Extract the (x, y) coordinate from the center of the cell holding the provided text.  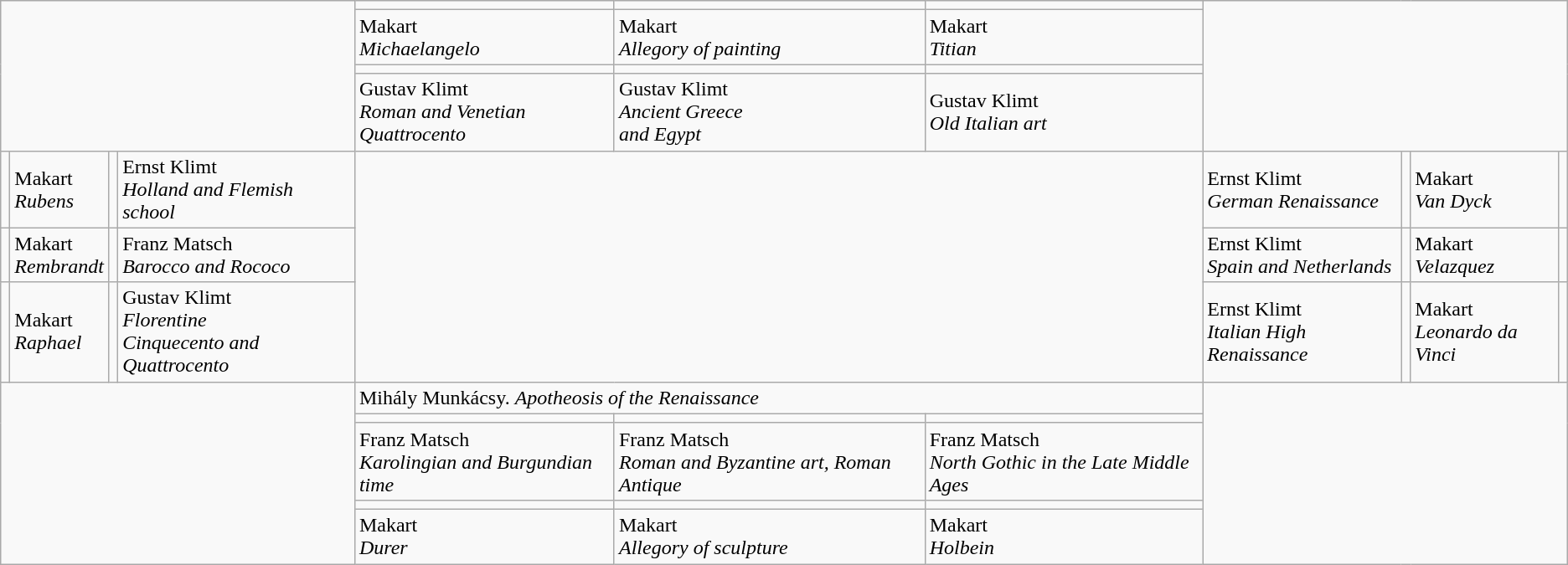
Ernst KlimtGerman Renaissance (1302, 189)
MakartDurer (484, 536)
MakartVelazquez (1484, 254)
Mihály Munkácsy. Apotheosis of the Renaissance (778, 398)
Ernst KlimtHolland and Flemish school (236, 189)
MakartVan Dyck (1484, 189)
Franz MatschNorth Gothic in the Late Middle Ages (1064, 461)
Franz MatschRoman and Byzantine art, Roman Antique (769, 461)
MakartTitian (1064, 37)
Ernst KlimtItalian High Renaissance (1302, 331)
MakartRaphael (59, 331)
Gustav KlimtFlorentineCinquecento and Quattrocento (236, 331)
Franz MatschKarolingian and Burgundian time (484, 461)
Gustav KlimtOld Italian art (1064, 112)
MakartAllegory of painting (769, 37)
Franz MatschBarocco and Rococo (236, 254)
MakartRubens (59, 189)
MakartRembrandt (59, 254)
MakartLeonardo da Vinci (1484, 331)
Gustav KlimtRoman and VenetianQuattrocento (484, 112)
MakartHolbein (1064, 536)
MakartAllegory of sculpture (769, 536)
Gustav KlimtAncient Greeceand Egypt (769, 112)
MakartMichaelangelo (484, 37)
Ernst KlimtSpain and Netherlands (1302, 254)
